Return the [x, y] coordinate for the center point of the cell that contains the specified text.  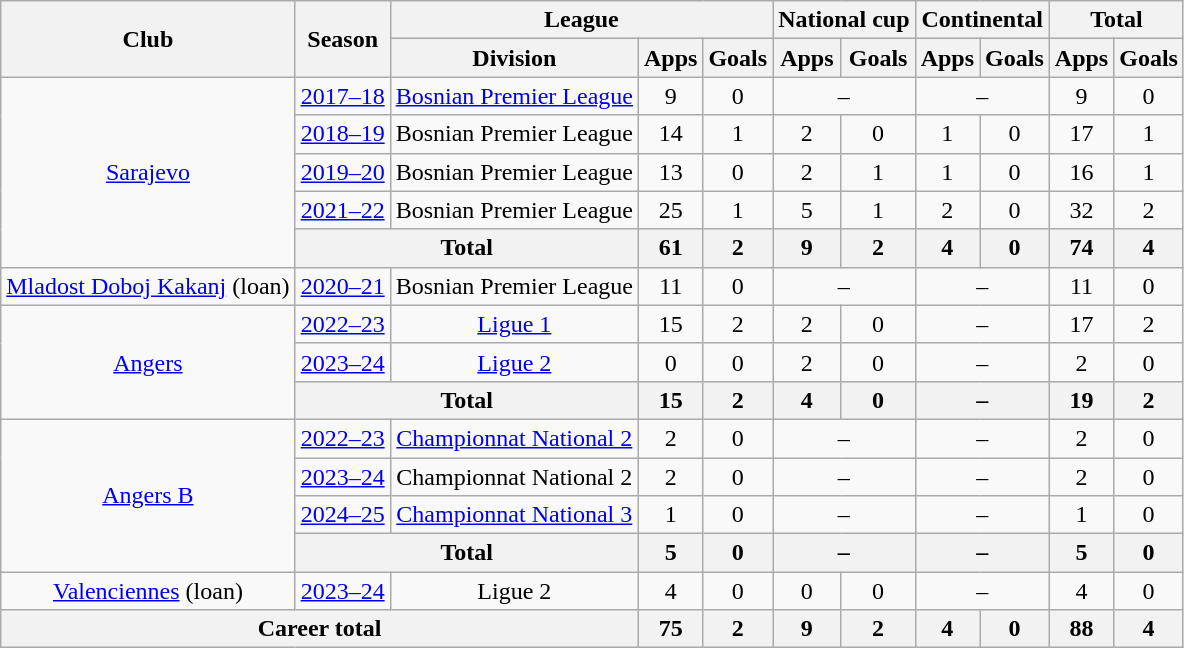
Division [514, 58]
2024–25 [342, 515]
2020–21 [342, 286]
Continental [982, 20]
19 [1081, 400]
Club [148, 39]
2017–18 [342, 96]
Mladost Doboj Kakanj (loan) [148, 286]
Ligue 1 [514, 324]
14 [670, 134]
Career total [320, 629]
2018–19 [342, 134]
National cup [844, 20]
13 [670, 172]
32 [1081, 210]
16 [1081, 172]
2019–20 [342, 172]
75 [670, 629]
2021–22 [342, 210]
League [581, 20]
Valenciennes (loan) [148, 591]
88 [1081, 629]
Angers [148, 362]
Championnat National 3 [514, 515]
61 [670, 248]
74 [1081, 248]
Sarajevo [148, 172]
Angers B [148, 495]
25 [670, 210]
Season [342, 39]
